Scan for the cell matching the given text and deliver its (x, y) coordinate at center. 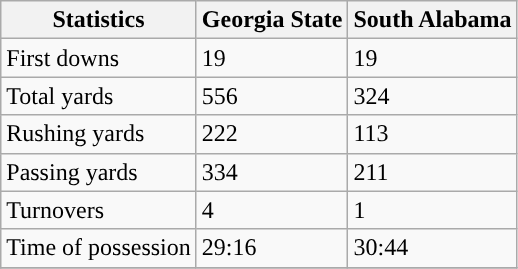
South Alabama (432, 20)
324 (432, 96)
222 (272, 134)
30:44 (432, 248)
Rushing yards (99, 134)
29:16 (272, 248)
334 (272, 172)
113 (432, 134)
First downs (99, 58)
556 (272, 96)
4 (272, 210)
Georgia State (272, 20)
Total yards (99, 96)
Turnovers (99, 210)
Time of possession (99, 248)
Passing yards (99, 172)
Statistics (99, 20)
211 (432, 172)
1 (432, 210)
